Identify which cell holds the provided text, then report its [X, Y] central coordinate. 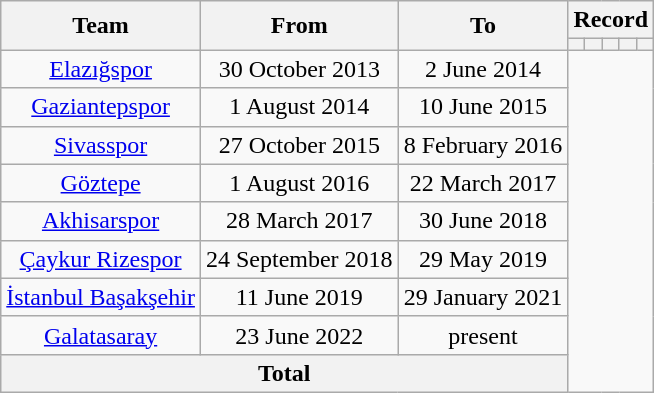
22 March 2017 [483, 183]
1 August 2016 [299, 183]
24 September 2018 [299, 259]
10 June 2015 [483, 107]
Total [284, 373]
23 June 2022 [299, 335]
8 February 2016 [483, 145]
1 August 2014 [299, 107]
27 October 2015 [299, 145]
From [299, 26]
Akhisarspor [101, 221]
Team [101, 26]
29 January 2021 [483, 297]
İstanbul Başakşehir [101, 297]
Çaykur Rizespor [101, 259]
30 October 2013 [299, 69]
Galatasaray [101, 335]
2 June 2014 [483, 69]
Record [611, 20]
Göztepe [101, 183]
11 June 2019 [299, 297]
30 June 2018 [483, 221]
To [483, 26]
present [483, 335]
29 May 2019 [483, 259]
Sivasspor [101, 145]
28 March 2017 [299, 221]
Gaziantepspor [101, 107]
Elazığspor [101, 69]
